Find where the given text appears and provide that cell's center as (x, y) coordinate. 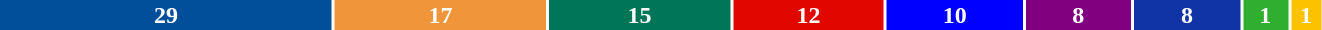
15 (640, 15)
29 (166, 15)
10 (955, 15)
12 (808, 15)
17 (440, 15)
